Locate the cell with the specified text and output its [x, y] center coordinate. 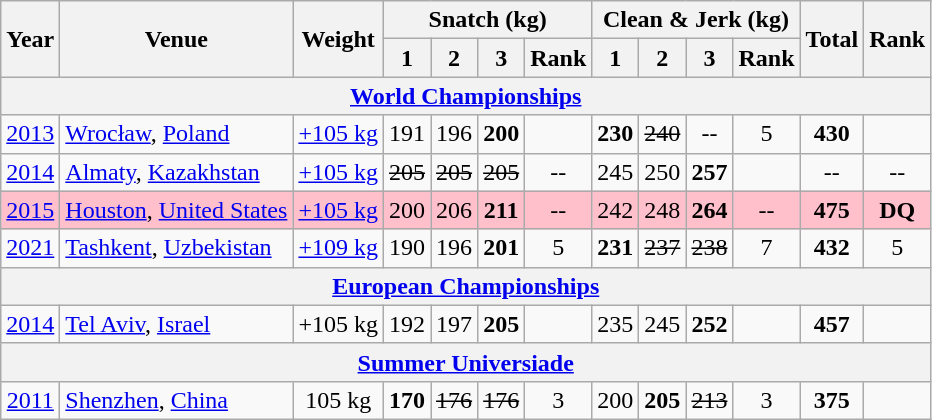
2015 [30, 210]
Almaty, Kazakhstan [176, 172]
191 [406, 134]
192 [406, 324]
2021 [30, 248]
475 [832, 210]
250 [662, 172]
264 [710, 210]
Tel Aviv, Israel [176, 324]
105 kg [338, 400]
Total [832, 39]
235 [616, 324]
+109 kg [338, 248]
European Championships [466, 286]
Snatch (kg) [487, 20]
Wrocław, Poland [176, 134]
197 [454, 324]
Summer Universiade [466, 362]
World Championships [466, 96]
257 [710, 172]
238 [710, 248]
240 [662, 134]
Weight [338, 39]
2011 [30, 400]
430 [832, 134]
170 [406, 400]
375 [832, 400]
237 [662, 248]
Houston, United States [176, 210]
248 [662, 210]
DQ [898, 210]
230 [616, 134]
432 [832, 248]
231 [616, 248]
457 [832, 324]
190 [406, 248]
206 [454, 210]
Year [30, 39]
7 [766, 248]
242 [616, 210]
201 [502, 248]
Venue [176, 39]
252 [710, 324]
211 [502, 210]
2013 [30, 134]
Clean & Jerk (kg) [696, 20]
Shenzhen, China [176, 400]
213 [710, 400]
Tashkent, Uzbekistan [176, 248]
